Return (X, Y) of the center of cell containing provided text 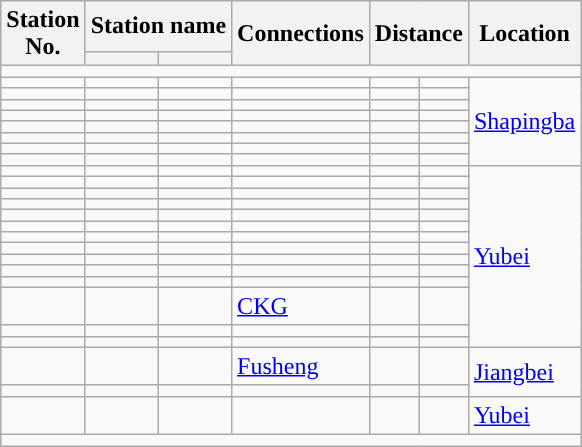
StationNo. (43, 34)
Shapingba (524, 121)
Jiangbei (524, 372)
Location (524, 34)
Distance (418, 34)
Connections (301, 34)
Fusheng (301, 366)
CKG (301, 306)
Station name (158, 26)
